Capture the cell that displays the provided text and extract its [X, Y] central coordinate. 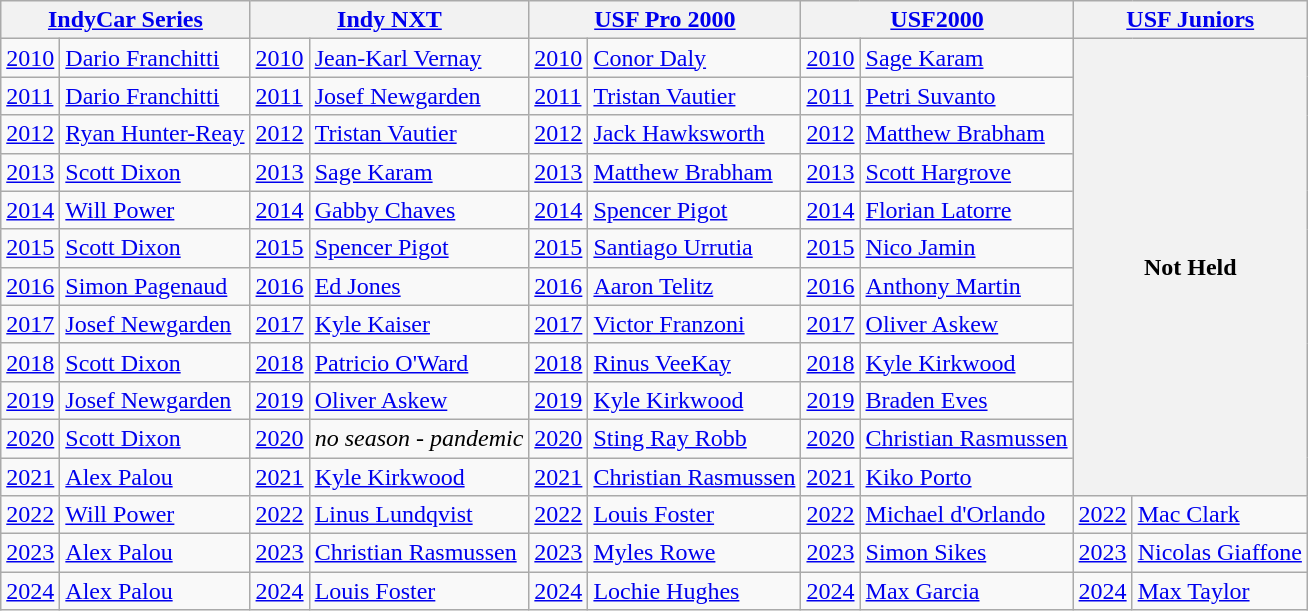
Gabby Chaves [419, 210]
Braden Eves [966, 400]
Anthony Martin [966, 286]
Santiago Urrutia [694, 248]
Linus Lundqvist [419, 515]
Patricio O'Ward [419, 362]
Lochie Hughes [694, 591]
Mac Clark [1220, 515]
Simon Pagenaud [155, 286]
Michael d'Orlando [966, 515]
Nicolas Giaffone [1220, 553]
Kyle Kaiser [419, 324]
no season - pandemic [419, 438]
Ed Jones [419, 286]
Max Garcia [966, 591]
Myles Rowe [694, 553]
Conor Daly [694, 58]
Sting Ray Robb [694, 438]
Simon Sikes [966, 553]
Rinus VeeKay [694, 362]
Jack Hawksworth [694, 134]
USF2000 [937, 20]
Indy NXT [390, 20]
Nico Jamin [966, 248]
Jean-Karl Vernay [419, 58]
Ryan Hunter-Reay [155, 134]
Petri Suvanto [966, 96]
Victor Franzoni [694, 324]
USF Juniors [1190, 20]
USF Pro 2000 [665, 20]
Max Taylor [1220, 591]
Kiko Porto [966, 477]
Florian Latorre [966, 210]
IndyCar Series [126, 20]
Aaron Telitz [694, 286]
Not Held [1190, 268]
Scott Hargrove [966, 172]
